Search for the cell housing the specified text and yield its [x, y] center coordinate. 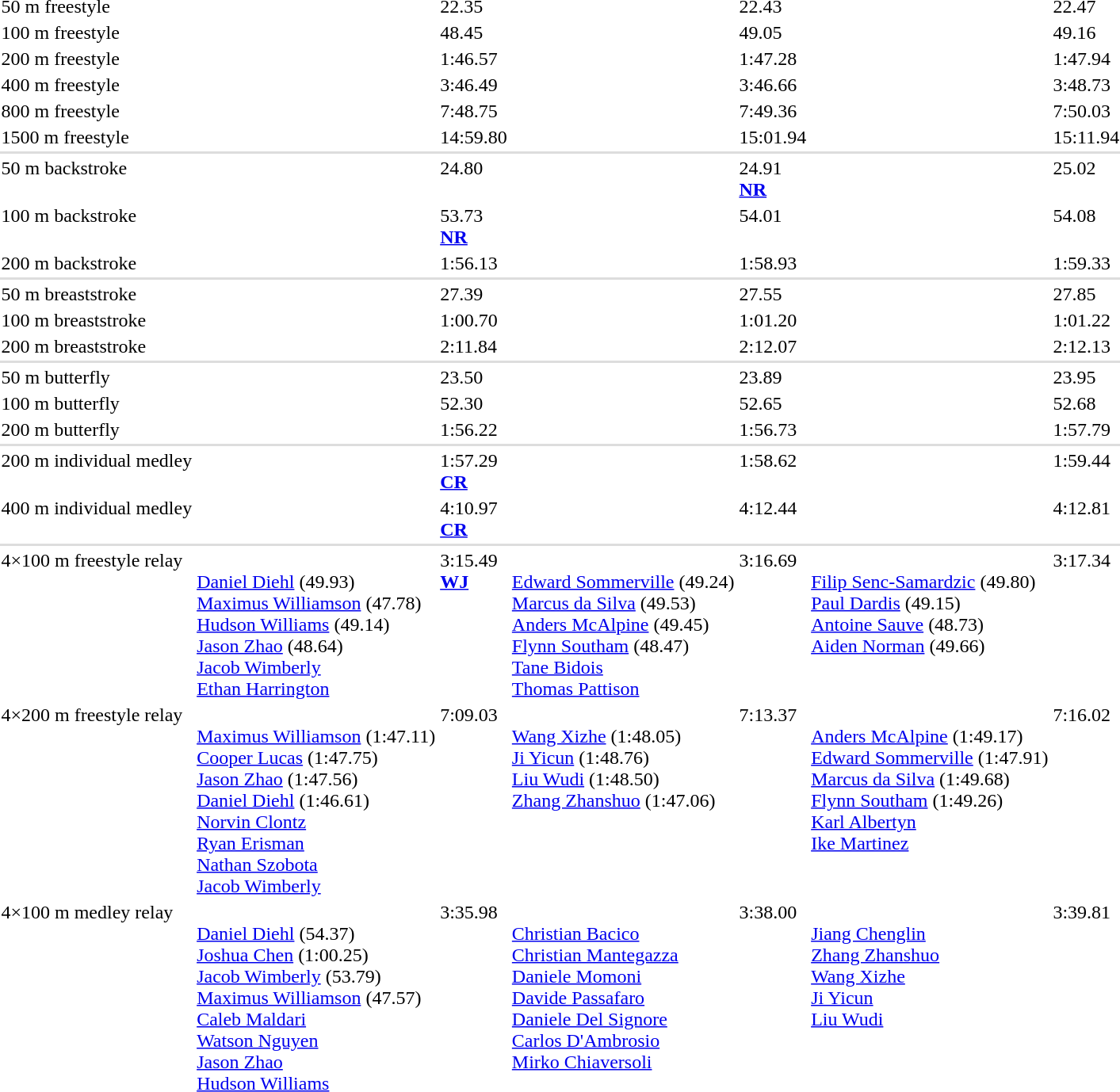
7:09.03 [474, 800]
400 m individual medley [97, 518]
1:47.28 [773, 59]
200 m breaststroke [97, 346]
1:56.22 [474, 430]
200 m individual medley [97, 471]
200 m backstroke [97, 263]
7:48.75 [474, 111]
7:13.37 [773, 800]
Edward Sommerville (49.24)Marcus da Silva (49.53)Anders McAlpine (49.45)Flynn Southam (48.47)Tane BidoisThomas Pattison [623, 624]
100 m butterfly [97, 403]
100 m breaststroke [97, 320]
52.65 [773, 403]
27.55 [773, 294]
54.01 [773, 227]
1500 m freestyle [97, 137]
Anders McAlpine (1:49.17)Edward Sommerville (1:47.91)Marcus da Silva (1:49.68)Flynn Southam (1:49.26)Karl AlbertynIke Martinez [930, 800]
1:57.29CR [474, 471]
200 m freestyle [97, 59]
4:12.44 [773, 518]
53.73NR [474, 227]
1:56.13 [474, 263]
4×200 m freestyle relay [97, 800]
1:46.57 [474, 59]
800 m freestyle [97, 111]
2:11.84 [474, 346]
Wang Xizhe (1:48.05)Ji Yicun (1:48.76)Liu Wudi (1:48.50)Zhang Zhanshuo (1:47.06) [623, 800]
1:56.73 [773, 430]
1:58.93 [773, 263]
27.39 [474, 294]
14:59.80 [474, 137]
52.30 [474, 403]
24.80 [474, 179]
1:00.70 [474, 320]
100 m backstroke [97, 227]
1:01.20 [773, 320]
48.45 [474, 32]
24.91NR [773, 179]
Maximus Williamson (1:47.11)Cooper Lucas (1:47.75)Jason Zhao (1:47.56)Daniel Diehl (1:46.61)Norvin ClontzRyan ErismanNathan SzobotaJacob Wimberly [316, 800]
49.05 [773, 32]
2:12.07 [773, 346]
50 m butterfly [97, 377]
7:49.36 [773, 111]
3:46.66 [773, 85]
200 m butterfly [97, 430]
4:10.97CR [474, 518]
1:58.62 [773, 471]
100 m freestyle [97, 32]
15:01.94 [773, 137]
400 m freestyle [97, 85]
3:16.69 [773, 624]
3:46.49 [474, 85]
23.89 [773, 377]
Daniel Diehl (49.93)Maximus Williamson (47.78)Hudson Williams (49.14)Jason Zhao (48.64)Jacob WimberlyEthan Harrington [316, 624]
50 m backstroke [97, 179]
3:15.49WJ [474, 624]
50 m breaststroke [97, 294]
4×100 m freestyle relay [97, 624]
23.50 [474, 377]
Filip Senc-Samardzic (49.80)Paul Dardis (49.15)Antoine Sauve (48.73)Aiden Norman (49.66) [930, 624]
